Identify which cell holds the provided text, then report its (X, Y) central coordinate. 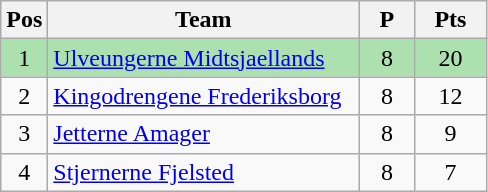
2 (24, 96)
Kingodrengene Frederiksborg (204, 96)
3 (24, 134)
Ulveungerne Midtsjaellands (204, 58)
Pts (450, 20)
P (387, 20)
Team (204, 20)
Stjernerne Fjelsted (204, 172)
Pos (24, 20)
4 (24, 172)
Jetterne Amager (204, 134)
1 (24, 58)
20 (450, 58)
9 (450, 134)
7 (450, 172)
12 (450, 96)
